Determine the (x, y) coordinate at the center of the cell enclosing the given text.  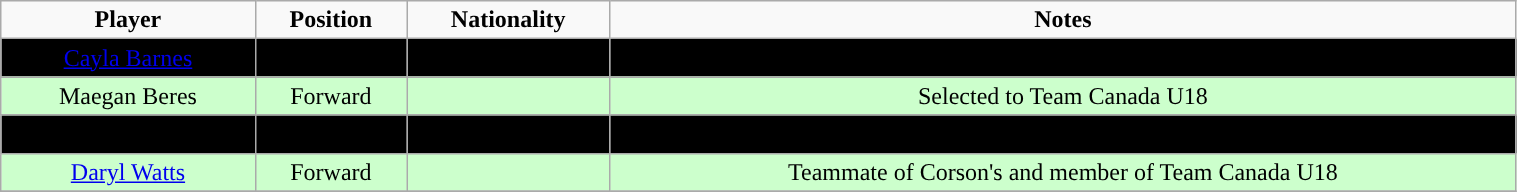
Played with US National team as a 17-year old (1063, 58)
Player (128, 20)
Maegan Beres (128, 96)
Daryl Watts (128, 172)
Selected to Team Canada U18 (1063, 96)
Position (330, 20)
Defense (330, 58)
Nationality (508, 20)
Willow Corson (128, 134)
One of two recruits from the Mississauga Jr. Chiefs (1063, 134)
Cayla Barnes (128, 58)
Notes (1063, 20)
Teammate of Corson's and member of Team Canada U18 (1063, 172)
